Output the (x, y) coordinate of the center of the cell containing the given text.  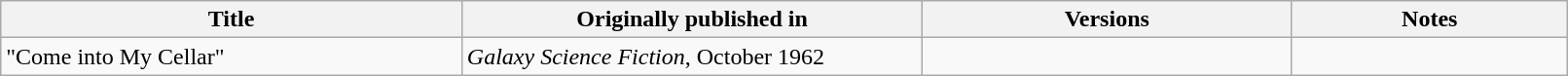
Notes (1430, 19)
Originally published in (692, 19)
"Come into My Cellar" (232, 57)
Title (232, 19)
Galaxy Science Fiction, October 1962 (692, 57)
Versions (1108, 19)
